For the text-containing cell, return its midpoint in [x, y] coordinate format. 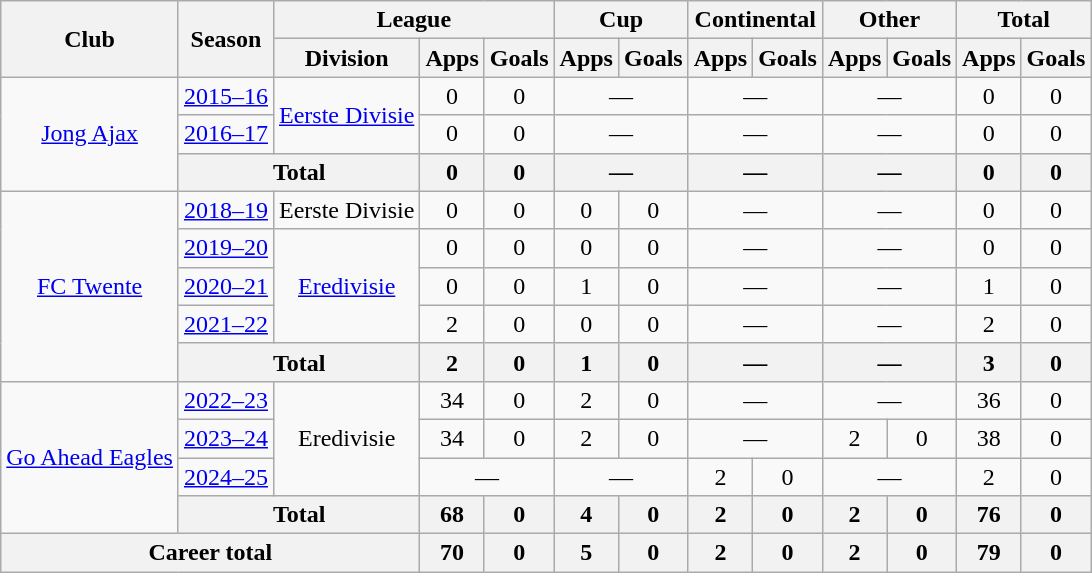
Continental [755, 20]
79 [989, 553]
FC Twente [90, 286]
3 [989, 362]
70 [452, 553]
Career total [210, 553]
68 [452, 515]
2018–19 [226, 210]
Go Ahead Eagles [90, 457]
76 [989, 515]
Other [889, 20]
Season [226, 39]
2022–23 [226, 400]
2015–16 [226, 96]
2024–25 [226, 477]
2020–21 [226, 286]
2016–17 [226, 134]
Jong Ajax [90, 134]
2021–22 [226, 324]
4 [586, 515]
League [414, 20]
36 [989, 400]
Cup [621, 20]
5 [586, 553]
2019–20 [226, 248]
38 [989, 438]
Club [90, 39]
Division [346, 58]
2023–24 [226, 438]
